Locate the cell with the specified text and output its (x, y) center coordinate. 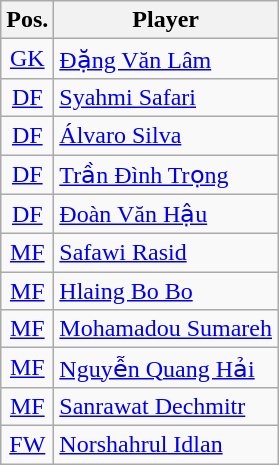
Safawi Rasid (166, 253)
Syahmi Safari (166, 97)
Mohamadou Sumareh (166, 329)
Sanrawat Dechmitr (166, 406)
Nguyễn Quang Hải (166, 368)
GK (28, 59)
Đặng Văn Lâm (166, 59)
Trần Đình Trọng (166, 174)
Đoàn Văn Hậu (166, 214)
Pos. (28, 20)
Norshahrul Idlan (166, 444)
FW (28, 444)
Álvaro Silva (166, 135)
Hlaing Bo Bo (166, 291)
Player (166, 20)
